Find where the given text appears and provide that cell's center as (x, y) coordinate. 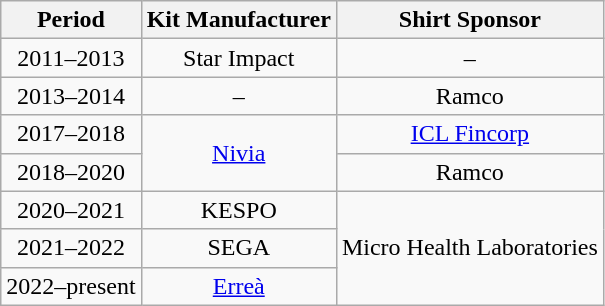
2020–2021 (71, 210)
2018–2020 (71, 172)
Period (71, 20)
Nivia (238, 153)
Kit Manufacturer (238, 20)
ICL Fincorp (470, 134)
2022–present (71, 286)
KESPO (238, 210)
2011–2013 (71, 58)
SEGA (238, 248)
2013–2014 (71, 96)
Shirt Sponsor (470, 20)
2021–2022 (71, 248)
Star Impact (238, 58)
Erreà (238, 286)
Micro Health Laboratories (470, 248)
2017–2018 (71, 134)
